Return the (x, y) coordinate for the center point of the cell that contains the specified text.  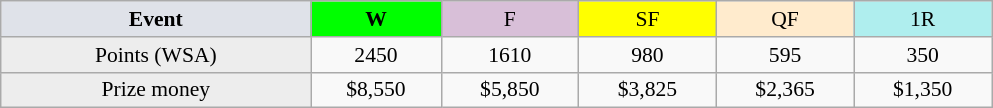
QF (785, 19)
F (510, 19)
1R (923, 19)
$5,850 (510, 90)
595 (785, 55)
350 (923, 55)
Event (156, 19)
$3,825 (648, 90)
1610 (510, 55)
2450 (376, 55)
980 (648, 55)
W (376, 19)
$8,550 (376, 90)
$2,365 (785, 90)
$1,350 (923, 90)
Points (WSA) (156, 55)
SF (648, 19)
Prize money (156, 90)
